For the text-containing cell, return its midpoint in [X, Y] coordinate format. 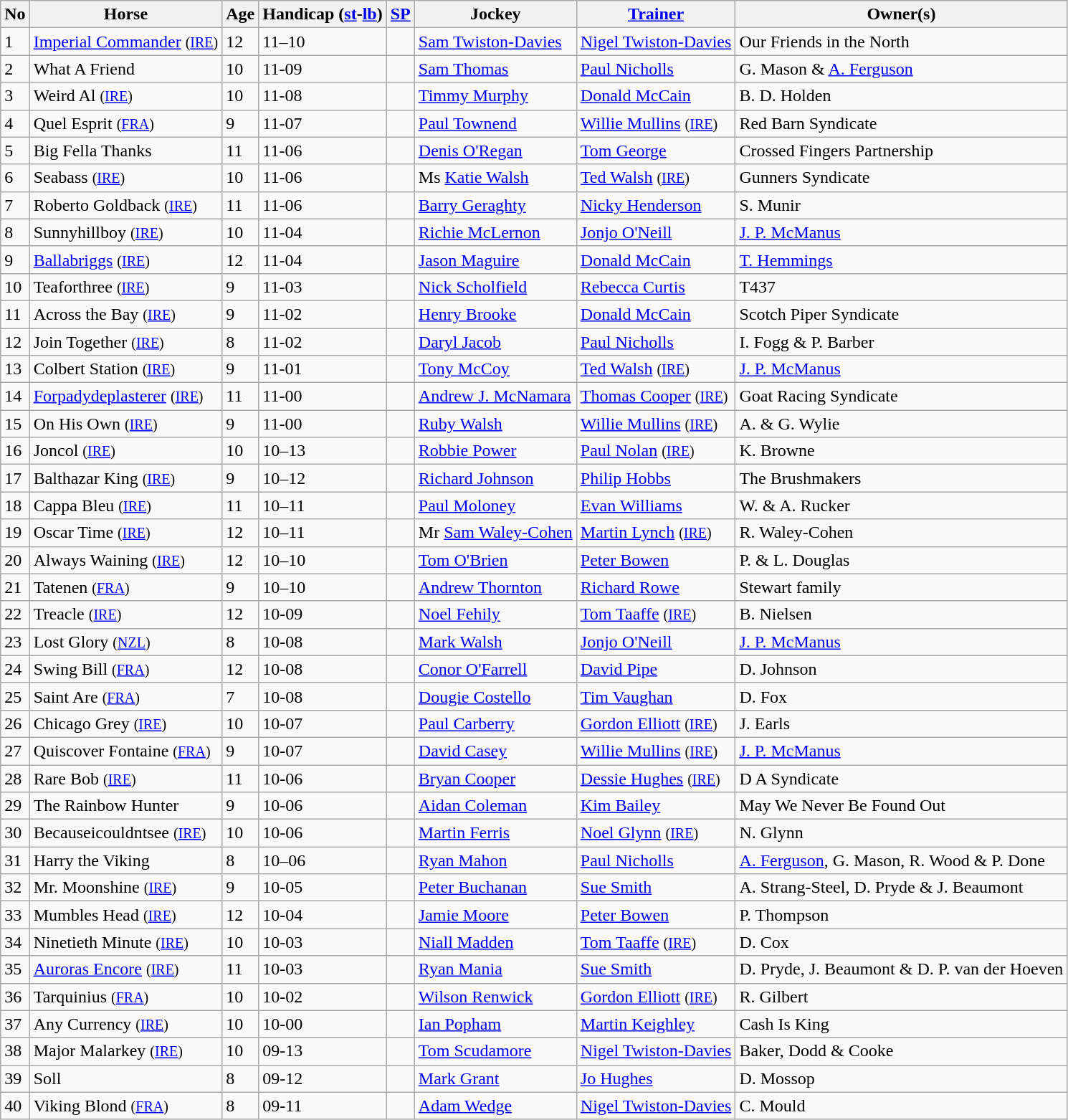
Join Together (IRE) [126, 342]
Stewart family [902, 587]
11-09 [323, 69]
Chicago Grey (IRE) [126, 723]
Mark Grant [495, 1078]
Balthazar King (IRE) [126, 478]
40 [15, 1106]
Ms Katie Walsh [495, 178]
Forpadydeplasterer (IRE) [126, 397]
10-02 [323, 997]
Trainer [656, 14]
09-12 [323, 1078]
37 [15, 1024]
Dessie Hughes (IRE) [656, 778]
No [15, 14]
29 [15, 806]
28 [15, 778]
B. D. Holden [902, 96]
A. Ferguson, G. Mason, R. Wood & P. Done [902, 860]
Peter Buchanan [495, 888]
Gunners Syndicate [902, 178]
Ian Popham [495, 1024]
Rebecca Curtis [656, 287]
30 [15, 833]
Andrew J. McNamara [495, 397]
D. Mossop [902, 1078]
Richard Johnson [495, 478]
Ryan Mania [495, 969]
Age [241, 14]
11–10 [323, 42]
Evan Williams [656, 506]
Ruby Walsh [495, 424]
Owner(s) [902, 14]
Viking Blond (FRA) [126, 1106]
Becauseicouldntsee (IRE) [126, 833]
D. Cox [902, 942]
A. & G. Wylie [902, 424]
10-05 [323, 888]
Horse [126, 14]
Rare Bob (IRE) [126, 778]
Noel Fehily [495, 614]
Lost Glory (NZL) [126, 642]
Richard Rowe [656, 587]
10-00 [323, 1024]
Oscar Time (IRE) [126, 533]
15 [15, 424]
Tom George [656, 151]
14 [15, 397]
Adam Wedge [495, 1106]
B. Nielsen [902, 614]
5 [15, 151]
22 [15, 614]
Joncol (IRE) [126, 451]
Paul Townend [495, 123]
10-09 [323, 614]
I. Fogg & P. Barber [902, 342]
D. Fox [902, 696]
The Rainbow Hunter [126, 806]
David Pipe [656, 669]
Conor O'Farrell [495, 669]
Weird Al (IRE) [126, 96]
09-11 [323, 1106]
Martin Ferris [495, 833]
Swing Bill (FRA) [126, 669]
Nicky Henderson [656, 205]
Paul Moloney [495, 506]
D. Johnson [902, 669]
D A Syndicate [902, 778]
Tarquinius (FRA) [126, 997]
Seabass (IRE) [126, 178]
J. Earls [902, 723]
R. Waley-Cohen [902, 533]
P. Thompson [902, 915]
Mr. Moonshine (IRE) [126, 888]
Wilson Renwick [495, 997]
Kim Bailey [656, 806]
34 [15, 942]
39 [15, 1078]
10-04 [323, 915]
19 [15, 533]
Timmy Murphy [495, 96]
Goat Racing Syndicate [902, 397]
25 [15, 696]
Saint Are (FRA) [126, 696]
On His Own (IRE) [126, 424]
Sam Thomas [495, 69]
35 [15, 969]
26 [15, 723]
Noel Glynn (IRE) [656, 833]
32 [15, 888]
Niall Madden [495, 942]
20 [15, 560]
Auroras Encore (IRE) [126, 969]
Cappa Bleu (IRE) [126, 506]
18 [15, 506]
11-03 [323, 287]
16 [15, 451]
Henry Brooke [495, 314]
Big Fella Thanks [126, 151]
Quel Esprit (FRA) [126, 123]
Nick Scholfield [495, 287]
33 [15, 915]
Jo Hughes [656, 1078]
Tatenen (FRA) [126, 587]
Tony McCoy [495, 369]
T437 [902, 287]
10–12 [323, 478]
Denis O'Regan [495, 151]
What A Friend [126, 69]
T. Hemmings [902, 260]
C. Mould [902, 1106]
23 [15, 642]
Richie McLernon [495, 232]
Andrew Thornton [495, 587]
N. Glynn [902, 833]
Jockey [495, 14]
6 [15, 178]
2 [15, 69]
Soll [126, 1078]
Tim Vaughan [656, 696]
Sunnyhillboy (IRE) [126, 232]
Dougie Costello [495, 696]
Harry the Viking [126, 860]
Any Currency (IRE) [126, 1024]
4 [15, 123]
Paul Carberry [495, 723]
Mark Walsh [495, 642]
Crossed Fingers Partnership [902, 151]
Jamie Moore [495, 915]
S. Munir [902, 205]
Always Waining (IRE) [126, 560]
Ninetieth Minute (IRE) [126, 942]
Martin Lynch (IRE) [656, 533]
Quiscover Fontaine (FRA) [126, 751]
Major Malarkey (IRE) [126, 1051]
Robbie Power [495, 451]
The Brushmakers [902, 478]
1 [15, 42]
Baker, Dodd & Cooke [902, 1051]
31 [15, 860]
Teaforthree (IRE) [126, 287]
Scotch Piper Syndicate [902, 314]
21 [15, 587]
K. Browne [902, 451]
17 [15, 478]
Colbert Station (IRE) [126, 369]
10–06 [323, 860]
Sam Twiston-Davies [495, 42]
Across the Bay (IRE) [126, 314]
Roberto Goldback (IRE) [126, 205]
SP [400, 14]
David Casey [495, 751]
Philip Hobbs [656, 478]
R. Gilbert [902, 997]
11-01 [323, 369]
G. Mason & A. Ferguson [902, 69]
D. Pryde, J. Beaumont & D. P. van der Hoeven [902, 969]
Imperial Commander (IRE) [126, 42]
Jason Maguire [495, 260]
May We Never Be Found Out [902, 806]
10–13 [323, 451]
Ryan Mahon [495, 860]
Ballabriggs (IRE) [126, 260]
36 [15, 997]
09-13 [323, 1051]
Mumbles Head (IRE) [126, 915]
Tom O'Brien [495, 560]
Tom Scudamore [495, 1051]
13 [15, 369]
Bryan Cooper [495, 778]
Aidan Coleman [495, 806]
27 [15, 751]
11-08 [323, 96]
A. Strang-Steel, D. Pryde & J. Beaumont [902, 888]
Our Friends in the North [902, 42]
38 [15, 1051]
Thomas Cooper (IRE) [656, 397]
Mr Sam Waley-Cohen [495, 533]
Barry Geraghty [495, 205]
11-07 [323, 123]
Paul Nolan (IRE) [656, 451]
Cash Is King [902, 1024]
P. & L. Douglas [902, 560]
Handicap (st-lb) [323, 14]
3 [15, 96]
W. & A. Rucker [902, 506]
24 [15, 669]
Red Barn Syndicate [902, 123]
Daryl Jacob [495, 342]
Martin Keighley [656, 1024]
Treacle (IRE) [126, 614]
